Provide the [X, Y] coordinate of the cell's center where the given text is located.  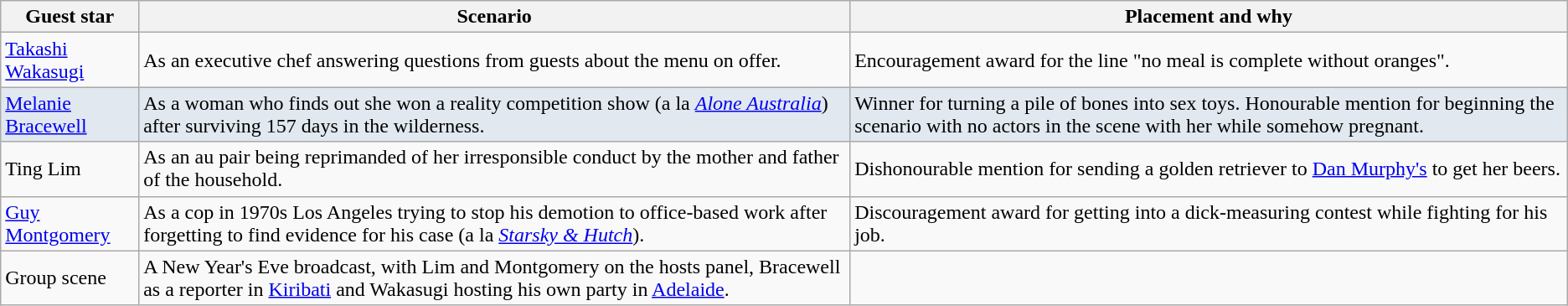
As an executive chef answering questions from guests about the menu on offer. [494, 60]
Ting Lim [70, 169]
As a cop in 1970s Los Angeles trying to stop his demotion to office-based work after forgetting to find evidence for his case (a la Starsky & Hutch). [494, 223]
Takashi Wakasugi [70, 60]
As a woman who finds out she won a reality competition show (a la Alone Australia) after surviving 157 days in the wilderness. [494, 114]
As an au pair being reprimanded of her irresponsible conduct by the mother and father of the household. [494, 169]
Guy Montgomery [70, 223]
Group scene [70, 278]
Discouragement award for getting into a dick-measuring contest while fighting for his job. [1210, 223]
Scenario [494, 17]
Melanie Bracewell [70, 114]
Guest star [70, 17]
Dishonourable mention for sending a golden retriever to Dan Murphy's to get her beers. [1210, 169]
Placement and why [1210, 17]
Encouragement award for the line "no meal is complete without oranges". [1210, 60]
